Identify which cell holds the provided text, then report its (X, Y) central coordinate. 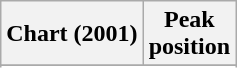
Peakposition (189, 34)
Chart (2001) (72, 34)
